Detect which cell encompasses the target text, then output its (x, y) center coordinate. 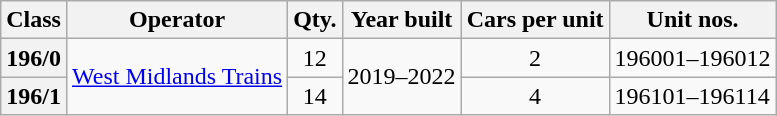
196/0 (34, 58)
Operator (176, 20)
4 (535, 96)
West Midlands Trains (176, 77)
196/1 (34, 96)
Qty. (315, 20)
196001–196012 (692, 58)
2 (535, 58)
196101–196114 (692, 96)
Cars per unit (535, 20)
14 (315, 96)
Unit nos. (692, 20)
2019–2022 (402, 77)
12 (315, 58)
Year built (402, 20)
Class (34, 20)
